From the cell containing the given text, extract its center point as (X, Y) coordinate. 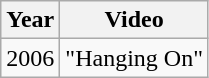
2006 (30, 58)
Video (134, 20)
Year (30, 20)
"Hanging On" (134, 58)
